Output the (x, y) coordinate of the center of the cell containing the given text.  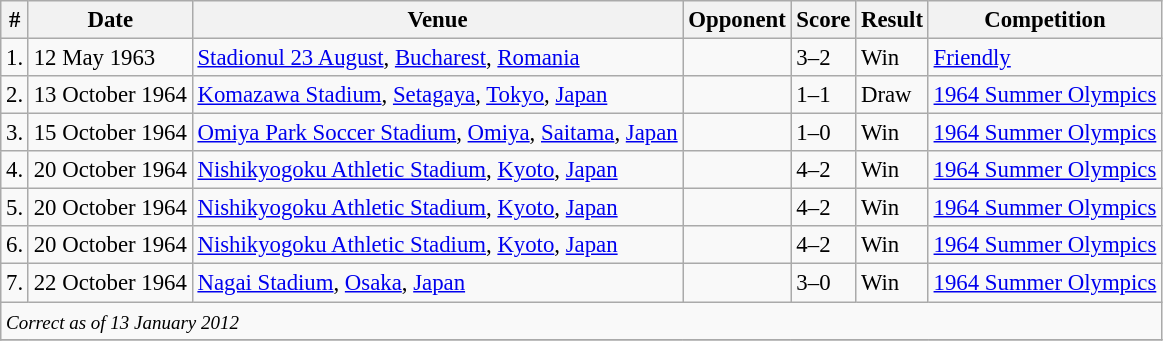
Nagai Stadium, Osaka, Japan (438, 283)
Date (110, 20)
Stadionul 23 August, Bucharest, Romania (438, 58)
15 October 1964 (110, 133)
Komazawa Stadium, Setagaya, Tokyo, Japan (438, 95)
Draw (892, 95)
3–2 (824, 58)
6. (15, 245)
1–1 (824, 95)
3–0 (824, 283)
Competition (1044, 20)
# (15, 20)
Omiya Park Soccer Stadium, Omiya, Saitama, Japan (438, 133)
Correct as of 13 January 2012 (582, 321)
4. (15, 170)
2. (15, 95)
22 October 1964 (110, 283)
5. (15, 208)
Score (824, 20)
Venue (438, 20)
3. (15, 133)
Result (892, 20)
Friendly (1044, 58)
1. (15, 58)
Opponent (737, 20)
7. (15, 283)
12 May 1963 (110, 58)
1–0 (824, 133)
13 October 1964 (110, 95)
